Return (x, y) of the center of cell containing provided text 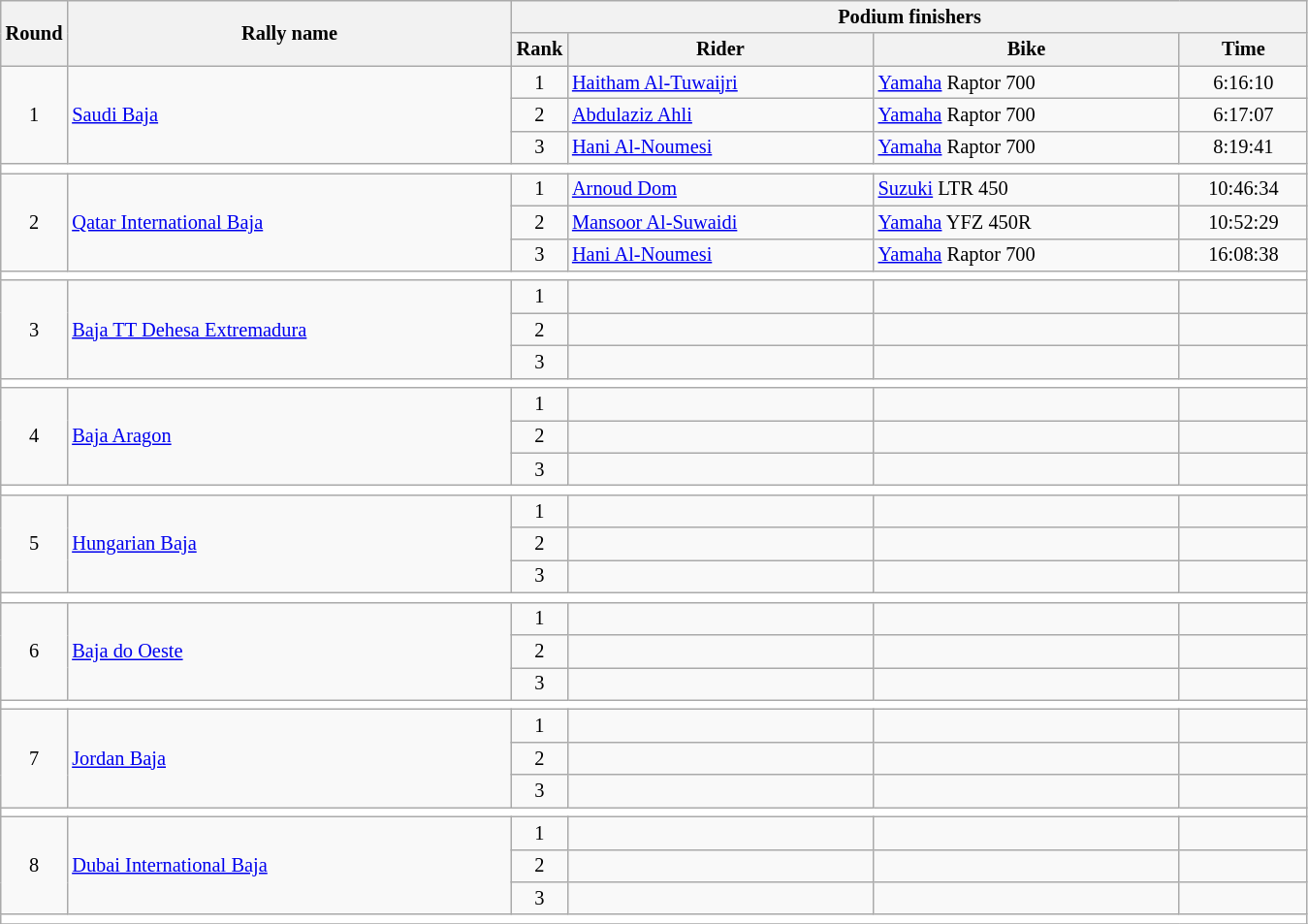
Rally name (289, 33)
Hungarian Baja (289, 543)
Haitham Al-Tuwaijri (720, 82)
Qatar International Baja (289, 221)
Dubai International Baja (289, 865)
Rank (539, 49)
Suzuki LTR 450 (1027, 189)
Abdulaziz Ahli (720, 114)
16:08:38 (1243, 255)
10:52:29 (1243, 222)
5 (35, 543)
Bike (1027, 49)
6:16:10 (1243, 82)
Round (35, 33)
Baja do Oeste (289, 652)
Saudi Baja (289, 114)
7 (35, 758)
Rider (720, 49)
6 (35, 652)
4 (35, 436)
6:17:07 (1243, 114)
Podium finishers (909, 16)
Jordan Baja (289, 758)
10:46:34 (1243, 189)
Mansoor Al-Suwaidi (720, 222)
Baja Aragon (289, 436)
8 (35, 865)
Arnoud Dom (720, 189)
Time (1243, 49)
Yamaha YFZ 450R (1027, 222)
8:19:41 (1243, 147)
Baja TT Dehesa Extremadura (289, 330)
